Search for the cell housing the specified text and yield its [x, y] center coordinate. 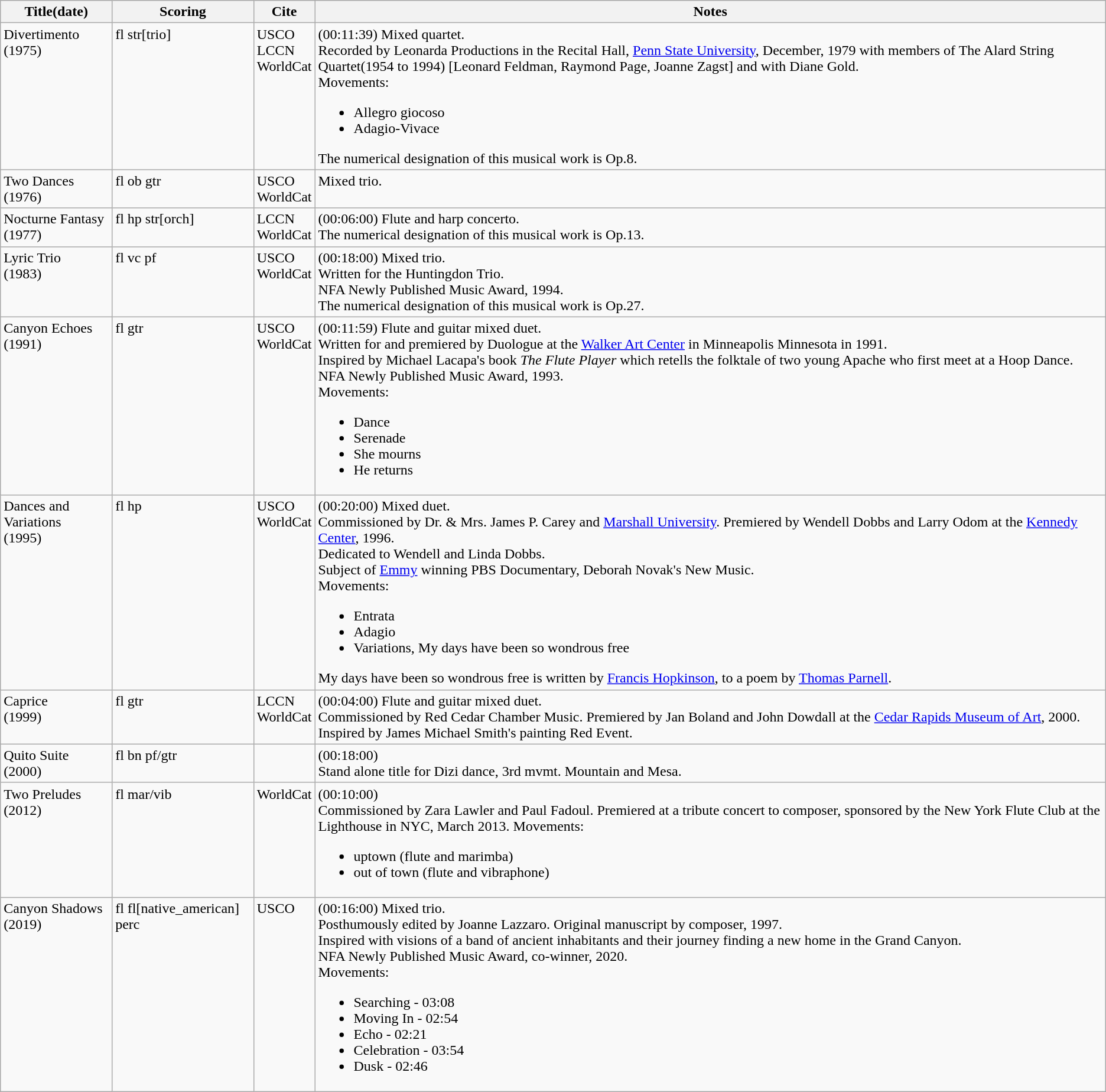
(00:18:00) Mixed trio.Written for the Huntingdon Trio.NFA Newly Published Music Award, 1994.The numerical designation of this musical work is Op.27. [710, 281]
(00:06:00) Flute and harp concerto.The numerical designation of this musical work is Op.13. [710, 227]
fl bn pf/gtr [183, 763]
USCOLCCNWorldCat [284, 96]
fl ob gtr [183, 189]
USCO [284, 994]
Mixed trio. [710, 189]
Title(date) [57, 12]
Caprice(1999) [57, 717]
fl hp str[orch] [183, 227]
Cite [284, 12]
Nocturne Fantasy(1977) [57, 227]
fl vc pf [183, 281]
fl hp [183, 592]
Quito Suite(2000) [57, 763]
Dances and Variations(1995) [57, 592]
Canyon Shadows(2019) [57, 994]
(00:18:00)Stand alone title for Dizi dance, 3rd mvmt. Mountain and Mesa. [710, 763]
Divertimento(1975) [57, 96]
Two Preludes(2012) [57, 840]
fl fl[native_american] perc [183, 994]
WorldCat [284, 840]
Lyric Trio(1983) [57, 281]
Canyon Echoes(1991) [57, 406]
Notes [710, 12]
Two Dances(1976) [57, 189]
Scoring [183, 12]
fl mar/vib [183, 840]
fl str[trio] [183, 96]
